Return [X, Y] of the center of cell containing provided text 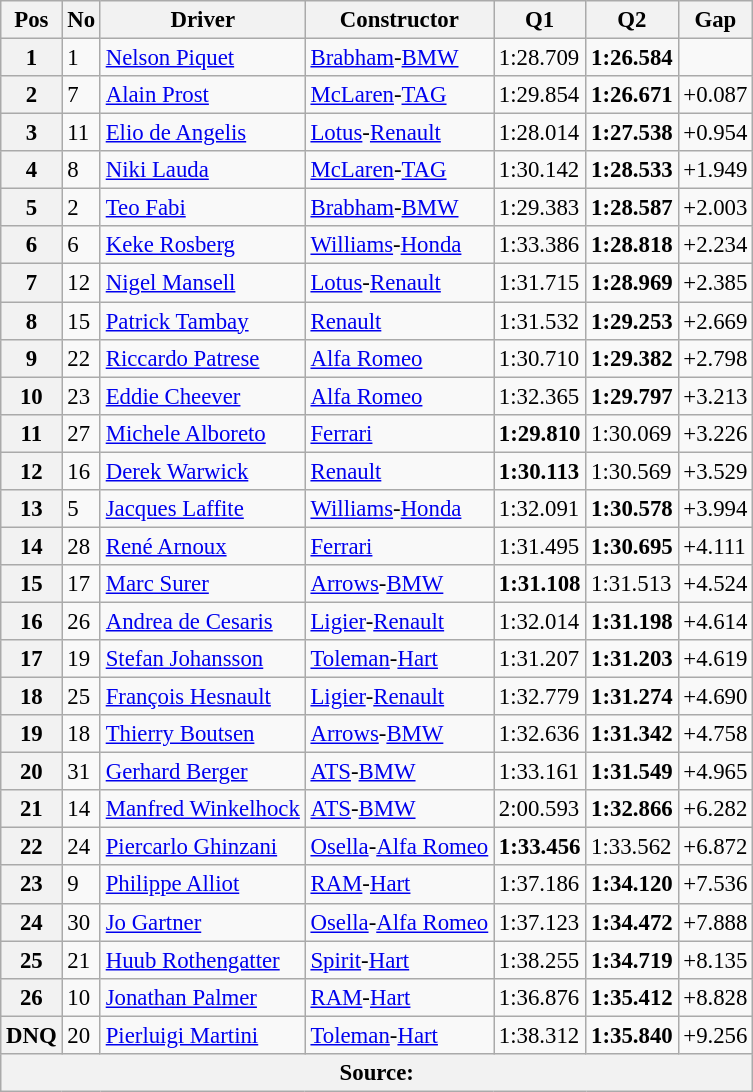
Gap [716, 20]
Michele Alboreto [202, 433]
28 [81, 546]
13 [32, 509]
Spirit-Hart [399, 960]
1:32.866 [632, 809]
Driver [202, 20]
+3.529 [716, 471]
1:33.562 [632, 847]
Marc Surer [202, 584]
Nelson Piquet [202, 58]
+6.872 [716, 847]
1:30.578 [632, 509]
Constructor [399, 20]
1:29.854 [540, 95]
Patrick Tambay [202, 321]
+3.226 [716, 433]
1:28.014 [540, 133]
+2.234 [716, 245]
+4.524 [716, 584]
1:31.207 [540, 659]
+2.385 [716, 283]
+7.536 [716, 885]
+1.949 [716, 170]
Gerhard Berger [202, 772]
1:26.584 [632, 58]
+4.965 [716, 772]
2:00.593 [540, 809]
1:38.312 [540, 1035]
1:30.142 [540, 170]
Jonathan Palmer [202, 997]
1:33.161 [540, 772]
Thierry Boutsen [202, 734]
Q2 [632, 20]
1:29.382 [632, 358]
Source: [377, 1073]
1:32.365 [540, 396]
+8.828 [716, 997]
+4.614 [716, 621]
1:31.715 [540, 283]
1:26.671 [632, 95]
Pos [32, 20]
1:30.695 [632, 546]
1:36.876 [540, 997]
François Hesnault [202, 697]
Huub Rothengatter [202, 960]
4 [32, 170]
Stefan Johansson [202, 659]
Niki Lauda [202, 170]
1:30.569 [632, 471]
1:32.779 [540, 697]
+0.087 [716, 95]
1:30.069 [632, 433]
Pierluigi Martini [202, 1035]
Piercarlo Ghinzani [202, 847]
1:29.810 [540, 433]
1:37.186 [540, 885]
+4.758 [716, 734]
27 [81, 433]
1:32.636 [540, 734]
1:31.342 [632, 734]
Teo Fabi [202, 208]
1:32.091 [540, 509]
+8.135 [716, 960]
+6.282 [716, 809]
+3.994 [716, 509]
1:30.113 [540, 471]
1:31.549 [632, 772]
1:28.709 [540, 58]
1:31.274 [632, 697]
1:31.513 [632, 584]
Elio de Angelis [202, 133]
Keke Rosberg [202, 245]
No [81, 20]
Q1 [540, 20]
1:34.719 [632, 960]
1:28.533 [632, 170]
+4.619 [716, 659]
1:29.253 [632, 321]
Philippe Alliot [202, 885]
+7.888 [716, 922]
+2.798 [716, 358]
1:33.456 [540, 847]
1:28.969 [632, 283]
1:28.818 [632, 245]
31 [81, 772]
1:31.108 [540, 584]
+2.003 [716, 208]
1:27.538 [632, 133]
Riccardo Patrese [202, 358]
+4.690 [716, 697]
Andrea de Cesaris [202, 621]
Manfred Winkelhock [202, 809]
1:31.203 [632, 659]
1:33.386 [540, 245]
1:32.014 [540, 621]
1:31.495 [540, 546]
Jo Gartner [202, 922]
Nigel Mansell [202, 283]
1:35.840 [632, 1035]
Eddie Cheever [202, 396]
3 [32, 133]
30 [81, 922]
1:38.255 [540, 960]
1:29.797 [632, 396]
René Arnoux [202, 546]
+3.213 [716, 396]
1:31.532 [540, 321]
1:30.710 [540, 358]
Jacques Laffite [202, 509]
1:28.587 [632, 208]
1:34.120 [632, 885]
1:31.198 [632, 621]
Alain Prost [202, 95]
+2.669 [716, 321]
+9.256 [716, 1035]
Derek Warwick [202, 471]
+0.954 [716, 133]
1:35.412 [632, 997]
+4.111 [716, 546]
1:37.123 [540, 922]
1:29.383 [540, 208]
DNQ [32, 1035]
1:34.472 [632, 922]
